Capture the cell that displays the provided text and extract its (x, y) central coordinate. 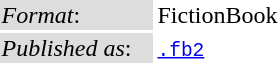
Format: (76, 15)
Published as: (76, 48)
